Extract the (x, y) coordinate from the center of the cell holding the provided text.  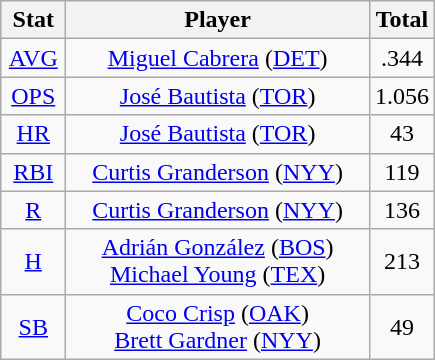
H (34, 262)
Adrián González (BOS)Michael Young (TEX) (218, 262)
AVG (34, 58)
Miguel Cabrera (DET) (218, 58)
Player (218, 20)
RBI (34, 172)
Coco Crisp (OAK)Brett Gardner (NYY) (218, 326)
43 (402, 134)
HR (34, 134)
213 (402, 262)
OPS (34, 96)
Total (402, 20)
.344 (402, 58)
1.056 (402, 96)
119 (402, 172)
49 (402, 326)
SB (34, 326)
R (34, 210)
136 (402, 210)
Stat (34, 20)
